Detect which cell encompasses the target text, then output its [x, y] center coordinate. 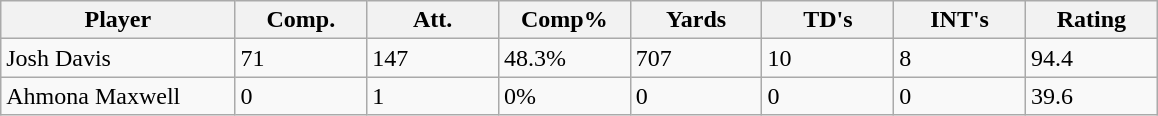
0% [564, 96]
INT's [960, 20]
TD's [828, 20]
Att. [433, 20]
707 [696, 58]
Player [118, 20]
Rating [1091, 20]
71 [301, 58]
Ahmona Maxwell [118, 96]
Yards [696, 20]
94.4 [1091, 58]
1 [433, 96]
Comp. [301, 20]
48.3% [564, 58]
147 [433, 58]
Comp% [564, 20]
39.6 [1091, 96]
10 [828, 58]
Josh Davis [118, 58]
8 [960, 58]
